Return (X, Y) of the center of cell containing provided text 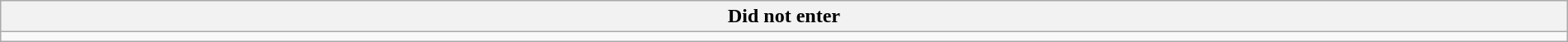
Did not enter (784, 16)
